Detect which cell encompasses the target text, then output its [x, y] center coordinate. 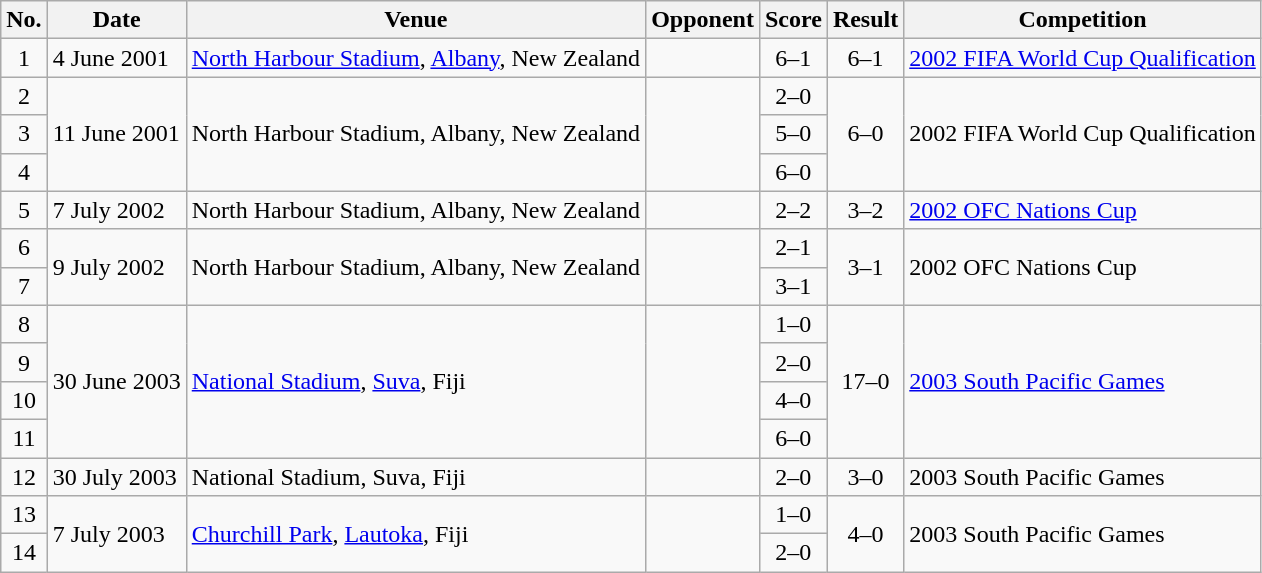
3–2 [865, 210]
9 July 2002 [116, 267]
5–0 [793, 134]
11 June 2001 [116, 134]
10 [24, 400]
Result [865, 20]
9 [24, 362]
4 [24, 172]
4 June 2001 [116, 58]
13 [24, 515]
11 [24, 438]
2 [24, 96]
3–0 [865, 477]
2–2 [793, 210]
Venue [416, 20]
30 July 2003 [116, 477]
12 [24, 477]
6 [24, 248]
3 [24, 134]
Churchill Park, Lautoka, Fiji [416, 534]
7 [24, 286]
2–1 [793, 248]
5 [24, 210]
14 [24, 553]
Opponent [703, 20]
Date [116, 20]
17–0 [865, 381]
7 July 2003 [116, 534]
7 July 2002 [116, 210]
1 [24, 58]
30 June 2003 [116, 381]
Competition [1083, 20]
Score [793, 20]
8 [24, 324]
No. [24, 20]
